Detect which cell encompasses the target text, then output its [x, y] center coordinate. 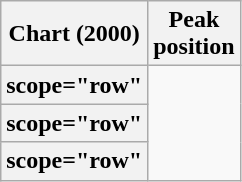
Chart (2000) [74, 34]
Peakposition [194, 34]
